Extract the (X, Y) coordinate from the center of the cell holding the provided text.  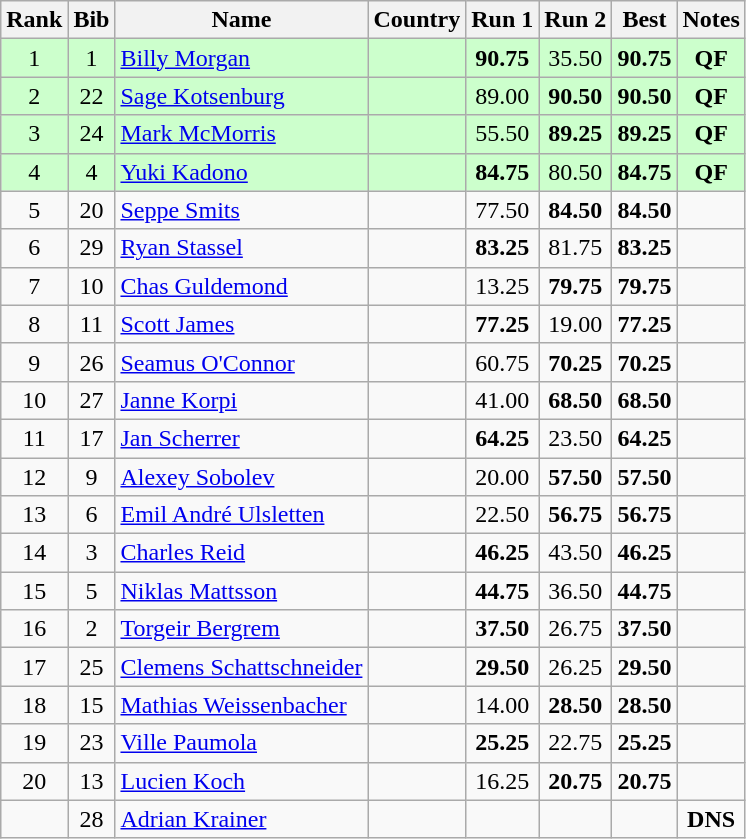
23.50 (576, 438)
Ville Paumola (242, 743)
43.50 (576, 553)
Clemens Schattschneider (242, 667)
22 (92, 96)
36.50 (576, 591)
19 (34, 743)
77.50 (502, 210)
20.00 (502, 477)
Rank (34, 20)
Charles Reid (242, 553)
Scott James (242, 324)
35.50 (576, 58)
23 (92, 743)
16.25 (502, 781)
Torgeir Bergrem (242, 629)
26.25 (576, 667)
12 (34, 477)
Best (644, 20)
29 (92, 248)
Yuki Kadono (242, 172)
14 (34, 553)
Notes (711, 20)
22.50 (502, 515)
Sage Kotsenburg (242, 96)
8 (34, 324)
18 (34, 705)
Billy Morgan (242, 58)
Adrian Krainer (242, 819)
81.75 (576, 248)
89.00 (502, 96)
80.50 (576, 172)
Lucien Koch (242, 781)
Alexey Sobolev (242, 477)
Emil André Ulsletten (242, 515)
Seamus O'Connor (242, 362)
Name (242, 20)
DNS (711, 819)
55.50 (502, 134)
24 (92, 134)
27 (92, 400)
Run 1 (502, 20)
Ryan Stassel (242, 248)
16 (34, 629)
60.75 (502, 362)
Mark McMorris (242, 134)
41.00 (502, 400)
26 (92, 362)
25 (92, 667)
26.75 (576, 629)
Janne Korpi (242, 400)
7 (34, 286)
19.00 (576, 324)
28 (92, 819)
Run 2 (576, 20)
Mathias Weissenbacher (242, 705)
Jan Scherrer (242, 438)
14.00 (502, 705)
Bib (92, 20)
Country (417, 20)
13.25 (502, 286)
22.75 (576, 743)
Chas Guldemond (242, 286)
Seppe Smits (242, 210)
Niklas Mattsson (242, 591)
